Pinpoint the cell where the given text exists, returning its [x, y] midpoint coordinate. 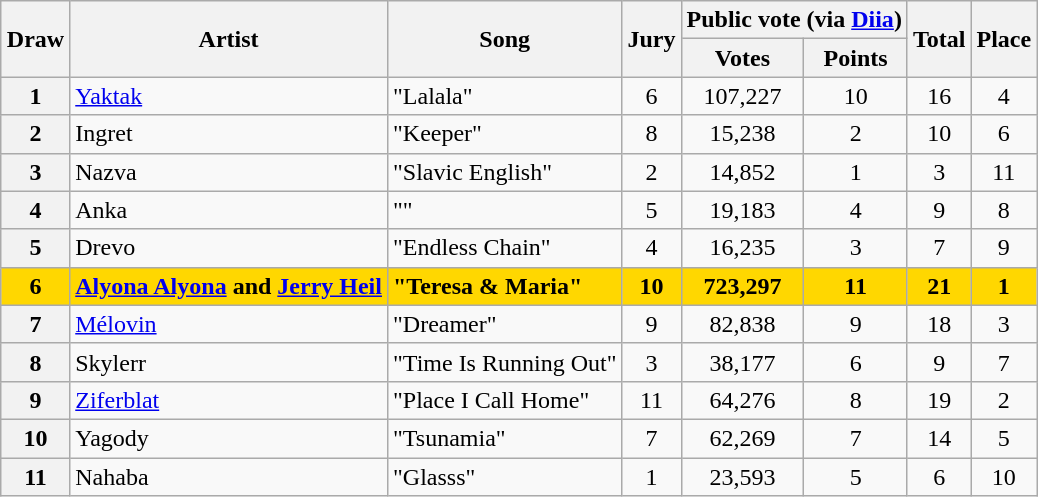
"Tsunamia" [504, 438]
"Time Is Running Out" [504, 362]
Yaktak [229, 96]
"Place I Call Home" [504, 400]
62,269 [742, 438]
Points [856, 58]
14 [939, 438]
Drevo [229, 248]
Ingret [229, 134]
Nazva [229, 172]
Votes [742, 58]
723,297 [742, 286]
Place [1004, 39]
18 [939, 324]
Public vote (via Diia) [794, 20]
Nahaba [229, 477]
Mélovin [229, 324]
38,177 [742, 362]
Ziferblat [229, 400]
21 [939, 286]
Song [504, 39]
Total [939, 39]
107,227 [742, 96]
Skylerr [229, 362]
16,235 [742, 248]
Anka [229, 210]
"Teresa & Maria" [504, 286]
82,838 [742, 324]
Artist [229, 39]
19,183 [742, 210]
64,276 [742, 400]
Alyona Alyona and Jerry Heil [229, 286]
Jury [652, 39]
"Endless Chain" [504, 248]
Yagody [229, 438]
Draw [35, 39]
"Slavic English" [504, 172]
"" [504, 210]
"Lalala" [504, 96]
19 [939, 400]
23,593 [742, 477]
"Dreamer" [504, 324]
14,852 [742, 172]
"Glasss" [504, 477]
16 [939, 96]
15,238 [742, 134]
"Keeper" [504, 134]
